Identify which cell holds the provided text, then report its (x, y) central coordinate. 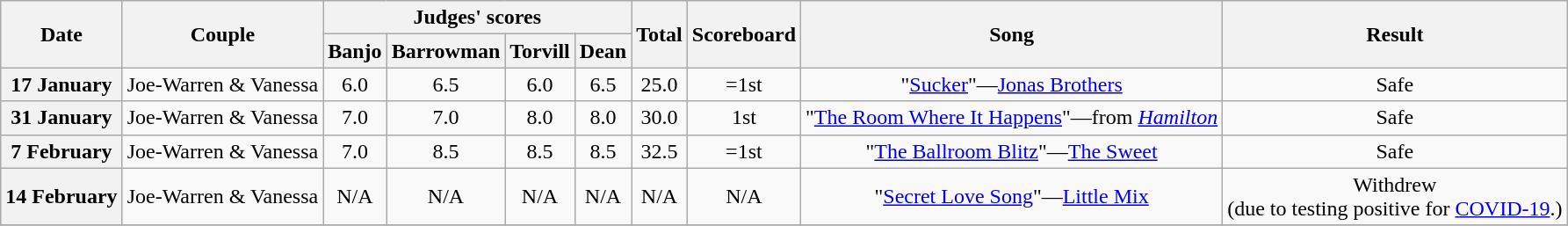
Dean (603, 51)
"The Room Where It Happens"—from Hamilton (1012, 118)
7 February (61, 151)
30.0 (660, 118)
Scoreboard (743, 34)
31 January (61, 118)
"The Ballroom Blitz"—The Sweet (1012, 151)
Total (660, 34)
Judges' scores (478, 18)
17 January (61, 84)
Couple (223, 34)
Date (61, 34)
Barrowman (446, 51)
"Secret Love Song"—Little Mix (1012, 197)
Song (1012, 34)
Banjo (355, 51)
Withdrew(due to testing positive for COVID-19.) (1395, 197)
32.5 (660, 151)
1st (743, 118)
25.0 (660, 84)
Result (1395, 34)
Torvill (540, 51)
"Sucker"—Jonas Brothers (1012, 84)
14 February (61, 197)
